Return (x, y) of the center of cell containing provided text 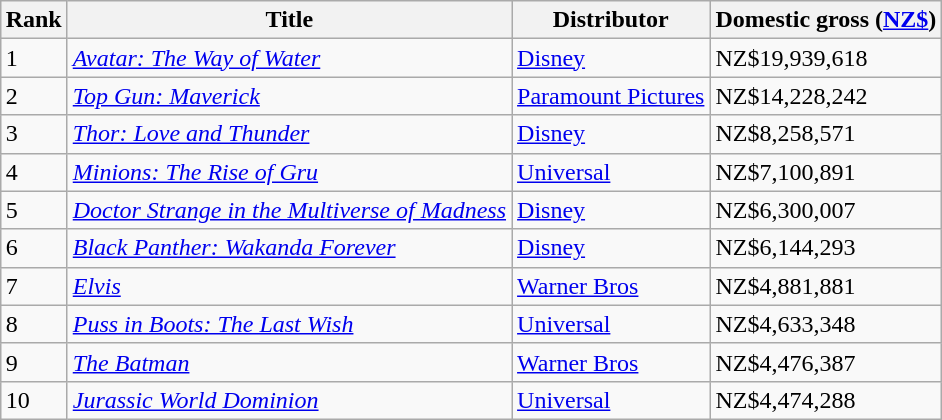
Rank (34, 20)
Avatar: The Way of Water (289, 58)
NZ$14,228,242 (826, 96)
Domestic gross (NZ$) (826, 20)
6 (34, 248)
NZ$6,300,007 (826, 210)
NZ$8,258,571 (826, 134)
Top Gun: Maverick (289, 96)
NZ$19,939,618 (826, 58)
Puss in Boots: The Last Wish (289, 324)
Minions: The Rise of Gru (289, 172)
NZ$4,633,348 (826, 324)
2 (34, 96)
1 (34, 58)
The Batman (289, 362)
5 (34, 210)
NZ$7,100,891 (826, 172)
8 (34, 324)
Jurassic World Dominion (289, 400)
NZ$4,476,387 (826, 362)
10 (34, 400)
Thor: Love and Thunder (289, 134)
3 (34, 134)
Black Panther: Wakanda Forever (289, 248)
Title (289, 20)
Paramount Pictures (611, 96)
Doctor Strange in the Multiverse of Madness (289, 210)
NZ$4,881,881 (826, 286)
NZ$4,474,288 (826, 400)
Elvis (289, 286)
Distributor (611, 20)
9 (34, 362)
4 (34, 172)
7 (34, 286)
NZ$6,144,293 (826, 248)
